Locate the cell with the specified text and output its (X, Y) center coordinate. 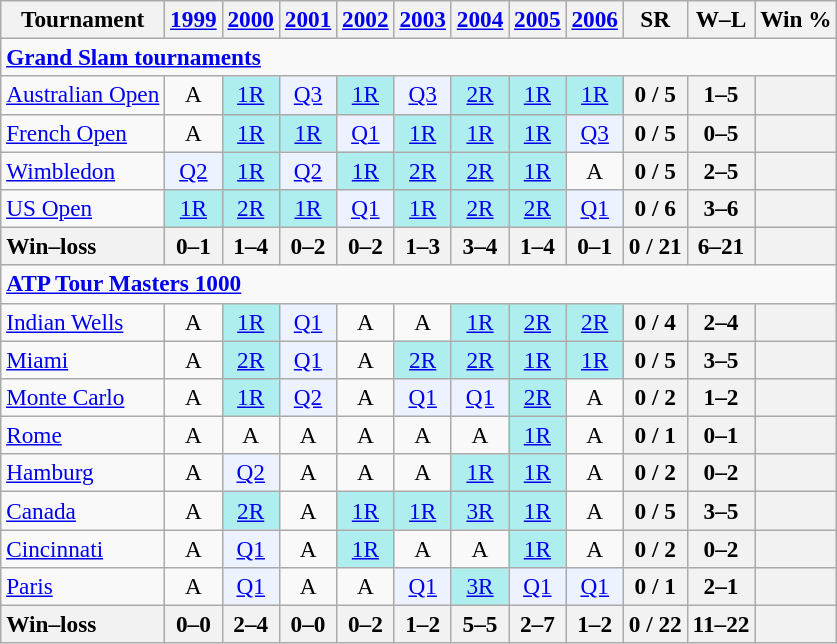
1999 (194, 19)
2003 (422, 19)
Cincinnati (83, 548)
1–5 (721, 95)
3–4 (480, 246)
Paris (83, 586)
Grand Slam tournaments (419, 57)
11–22 (721, 624)
US Open (83, 208)
2002 (366, 19)
Tournament (83, 19)
2006 (594, 19)
Rome (83, 435)
2001 (308, 19)
Miami (83, 359)
2–5 (721, 170)
French Open (83, 133)
0 / 22 (655, 624)
2005 (538, 19)
5–5 (480, 624)
0–5 (721, 133)
6–21 (721, 246)
0 / 6 (655, 208)
ATP Tour Masters 1000 (419, 284)
2004 (480, 19)
1–3 (422, 246)
3–6 (721, 208)
Monte Carlo (83, 397)
Win % (796, 19)
2–7 (538, 624)
2000 (250, 19)
2–1 (721, 586)
W–L (721, 19)
Wimbledon (83, 170)
Hamburg (83, 473)
Indian Wells (83, 322)
SR (655, 19)
Australian Open (83, 95)
Canada (83, 510)
0 / 21 (655, 246)
0 / 4 (655, 322)
